Identify which cell holds the provided text, then report its [x, y] central coordinate. 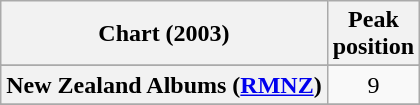
New Zealand Albums (RMNZ) [164, 85]
Peak position [373, 34]
Chart (2003) [164, 34]
9 [373, 85]
